Return (x, y) of the center of cell containing provided text 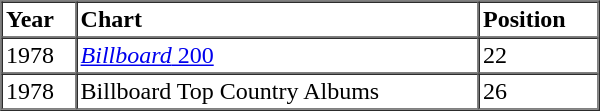
Billboard Top Country Albums (277, 92)
22 (539, 56)
26 (539, 92)
Position (539, 20)
Chart (277, 20)
Billboard 200 (277, 56)
Year (40, 20)
